Locate the cell with the specified text and output its [x, y] center coordinate. 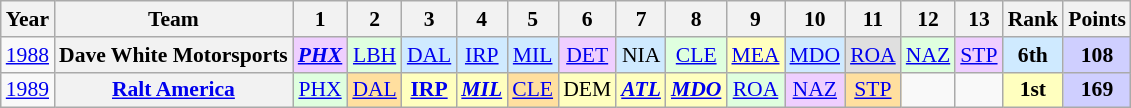
LBH [374, 55]
4 [482, 19]
10 [816, 19]
Ralt America [174, 90]
6th [1034, 55]
1989 [28, 90]
DEM [587, 90]
NIA [641, 55]
MEA [755, 55]
13 [978, 19]
Dave White Motorsports [174, 55]
Team [174, 19]
1 [320, 19]
6 [587, 19]
Rank [1034, 19]
ATL [641, 90]
9 [755, 19]
5 [532, 19]
Year [28, 19]
8 [696, 19]
DET [587, 55]
3 [429, 19]
Points [1097, 19]
2 [374, 19]
1st [1034, 90]
108 [1097, 55]
1988 [28, 55]
11 [873, 19]
169 [1097, 90]
12 [928, 19]
7 [641, 19]
